Determine the [X, Y] coordinate at the center of the cell enclosing the given text.  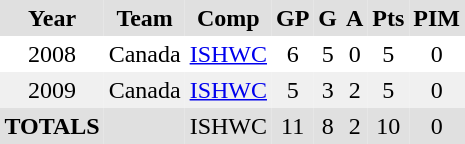
2008 [52, 54]
6 [292, 54]
TOTALS [52, 126]
3 [328, 90]
10 [388, 126]
11 [292, 126]
Year [52, 18]
Pts [388, 18]
Team [144, 18]
PIM [437, 18]
8 [328, 126]
GP [292, 18]
Comp [228, 18]
2009 [52, 90]
A [354, 18]
G [328, 18]
